Output the (X, Y) coordinate of the center of the cell containing the given text.  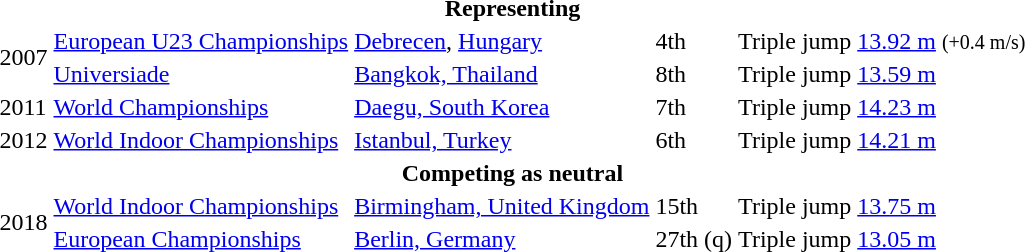
European U23 Championships (201, 41)
Debrecen, Hungary (502, 41)
Universiade (201, 74)
Daegu, South Korea (502, 107)
Birmingham, United Kingdom (502, 206)
15th (694, 206)
8th (694, 74)
6th (694, 140)
Bangkok, Thailand (502, 74)
4th (694, 41)
Istanbul, Turkey (502, 140)
World Championships (201, 107)
7th (694, 107)
